Scan for the cell matching the given text and deliver its [x, y] coordinate at center. 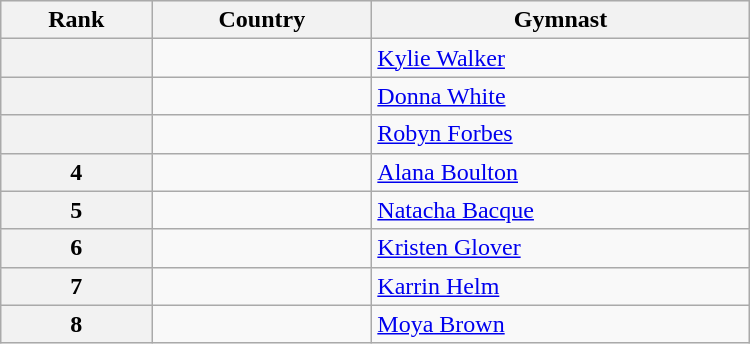
4 [76, 172]
Moya Brown [560, 324]
Country [262, 20]
Gymnast [560, 20]
Robyn Forbes [560, 134]
Kristen Glover [560, 248]
Natacha Bacque [560, 210]
Karrin Helm [560, 286]
Alana Boulton [560, 172]
8 [76, 324]
Kylie Walker [560, 58]
5 [76, 210]
Rank [76, 20]
6 [76, 248]
Donna White [560, 96]
7 [76, 286]
